Return (X, Y) of the center of cell containing provided text 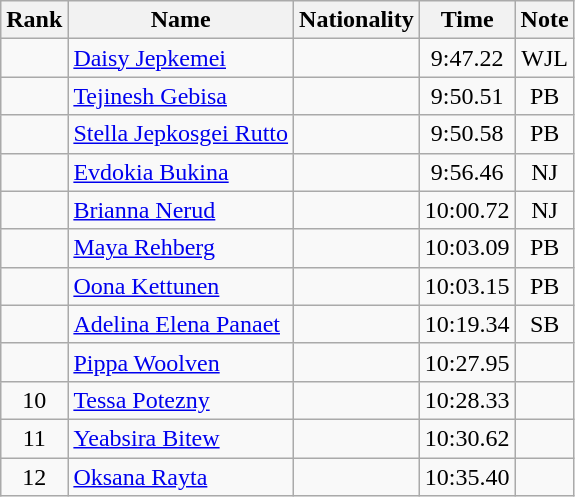
SB (544, 324)
Name (181, 20)
9:50.51 (467, 96)
9:56.46 (467, 172)
Nationality (357, 20)
Tessa Potezny (181, 400)
10:30.62 (467, 438)
Oksana Rayta (181, 477)
10:00.72 (467, 210)
Time (467, 20)
11 (34, 438)
Evdokia Bukina (181, 172)
Pippa Woolven (181, 362)
Oona Kettunen (181, 286)
10:27.95 (467, 362)
10:19.34 (467, 324)
Daisy Jepkemei (181, 58)
Brianna Nerud (181, 210)
12 (34, 477)
Yeabsira Bitew (181, 438)
10 (34, 400)
WJL (544, 58)
10:03.15 (467, 286)
Stella Jepkosgei Rutto (181, 134)
10:35.40 (467, 477)
Tejinesh Gebisa (181, 96)
10:28.33 (467, 400)
9:47.22 (467, 58)
Adelina Elena Panaet (181, 324)
Maya Rehberg (181, 248)
Rank (34, 20)
9:50.58 (467, 134)
Note (544, 20)
10:03.09 (467, 248)
